Scan for the cell matching the given text and deliver its (x, y) coordinate at center. 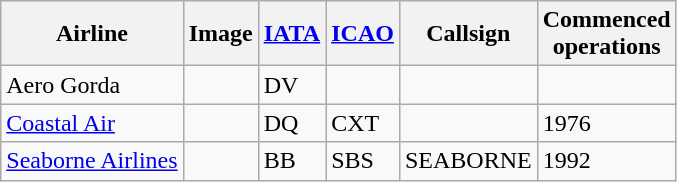
Coastal Air (92, 123)
SBS (363, 161)
Aero Gorda (92, 85)
1992 (606, 161)
ICAO (363, 34)
CXT (363, 123)
Callsign (468, 34)
IATA (292, 34)
Seaborne Airlines (92, 161)
Airline (92, 34)
Image (220, 34)
1976 (606, 123)
DV (292, 85)
Commencedoperations (606, 34)
SEABORNE (468, 161)
BB (292, 161)
DQ (292, 123)
